Determine the (x, y) coordinate at the center of the cell enclosing the given text.  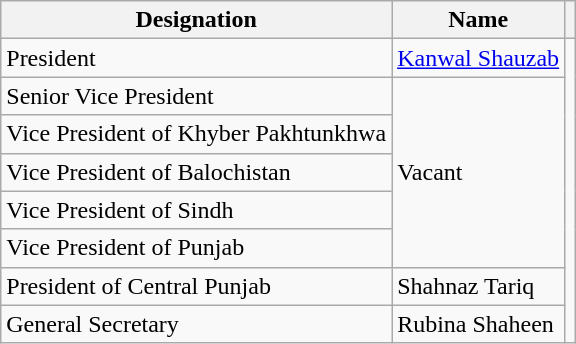
President (196, 58)
Vacant (478, 172)
Vice President of Balochistan (196, 172)
Designation (196, 20)
Rubina Shaheen (478, 324)
President of Central Punjab (196, 286)
Kanwal Shauzab (478, 58)
Vice President of Sindh (196, 210)
Vice President of Khyber Pakhtunkhwa (196, 134)
General Secretary (196, 324)
Shahnaz Tariq (478, 286)
Vice President of Punjab (196, 248)
Name (478, 20)
Senior Vice President (196, 96)
